Detect which cell encompasses the target text, then output its (X, Y) center coordinate. 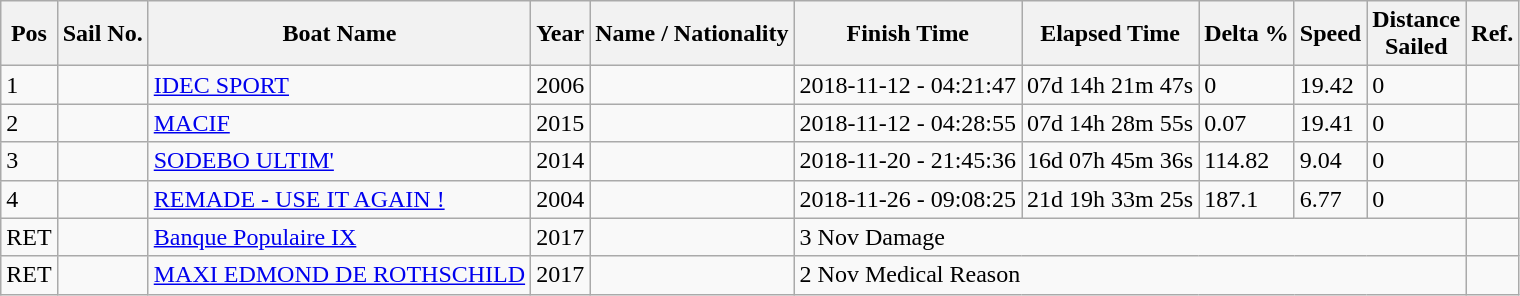
MACIF (339, 123)
2014 (560, 161)
Year (560, 34)
2018-11-26 - 09:08:25 (908, 199)
Name / Nationality (692, 34)
Finish Time (908, 34)
07d 14h 28m 55s (1110, 123)
3 Nov Damage (1130, 237)
Speed (1330, 34)
187.1 (1247, 199)
Pos (29, 34)
SODEBO ULTIM' (339, 161)
2 (29, 123)
Elapsed Time (1110, 34)
REMADE - USE IT AGAIN ! (339, 199)
16d 07h 45m 36s (1110, 161)
114.82 (1247, 161)
2018-11-12 - 04:21:47 (908, 85)
4 (29, 199)
3 (29, 161)
1 (29, 85)
2004 (560, 199)
9.04 (1330, 161)
6.77 (1330, 199)
0.07 (1247, 123)
2018-11-20 - 21:45:36 (908, 161)
2015 (560, 123)
MAXI EDMOND DE ROTHSCHILD (339, 275)
07d 14h 21m 47s (1110, 85)
2006 (560, 85)
Delta % (1247, 34)
21d 19h 33m 25s (1110, 199)
2018-11-12 - 04:28:55 (908, 123)
Distance Sailed (1416, 34)
Ref. (1492, 34)
Sail No. (102, 34)
2 Nov Medical Reason (1130, 275)
IDEC SPORT (339, 85)
19.41 (1330, 123)
19.42 (1330, 85)
Boat Name (339, 34)
Banque Populaire IX (339, 237)
